Search for the cell housing the specified text and yield its (X, Y) center coordinate. 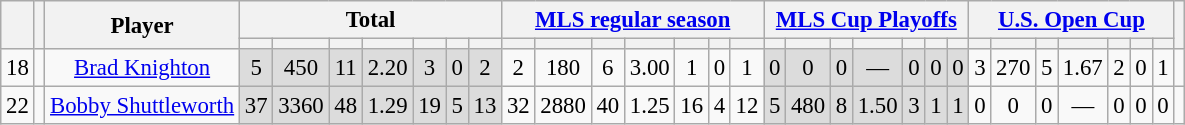
2880 (563, 106)
1.29 (387, 106)
6 (608, 68)
270 (1014, 68)
4 (719, 106)
13 (484, 106)
Total (370, 20)
40 (608, 106)
Bobby Shuttleworth (142, 106)
1.67 (1083, 68)
Player (142, 25)
48 (346, 106)
18 (18, 68)
12 (746, 106)
3360 (301, 106)
MLS Cup Playoffs (866, 20)
19 (430, 106)
37 (256, 106)
MLS regular season (633, 20)
32 (518, 106)
Brad Knighton (142, 68)
450 (301, 68)
1.50 (877, 106)
3.00 (649, 68)
480 (808, 106)
8 (841, 106)
16 (692, 106)
2.20 (387, 68)
1.25 (649, 106)
180 (563, 68)
U.S. Open Cup (1072, 20)
22 (18, 106)
11 (346, 68)
